From the cell containing the given text, extract its center point as [x, y] coordinate. 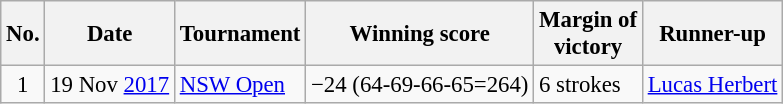
Margin ofvictory [588, 34]
No. [23, 34]
Tournament [240, 34]
Lucas Herbert [712, 85]
6 strokes [588, 85]
19 Nov 2017 [110, 85]
NSW Open [240, 85]
Runner-up [712, 34]
Winning score [420, 34]
Date [110, 34]
1 [23, 85]
−24 (64-69-66-65=264) [420, 85]
